Locate the cell with the specified text and output its (X, Y) center coordinate. 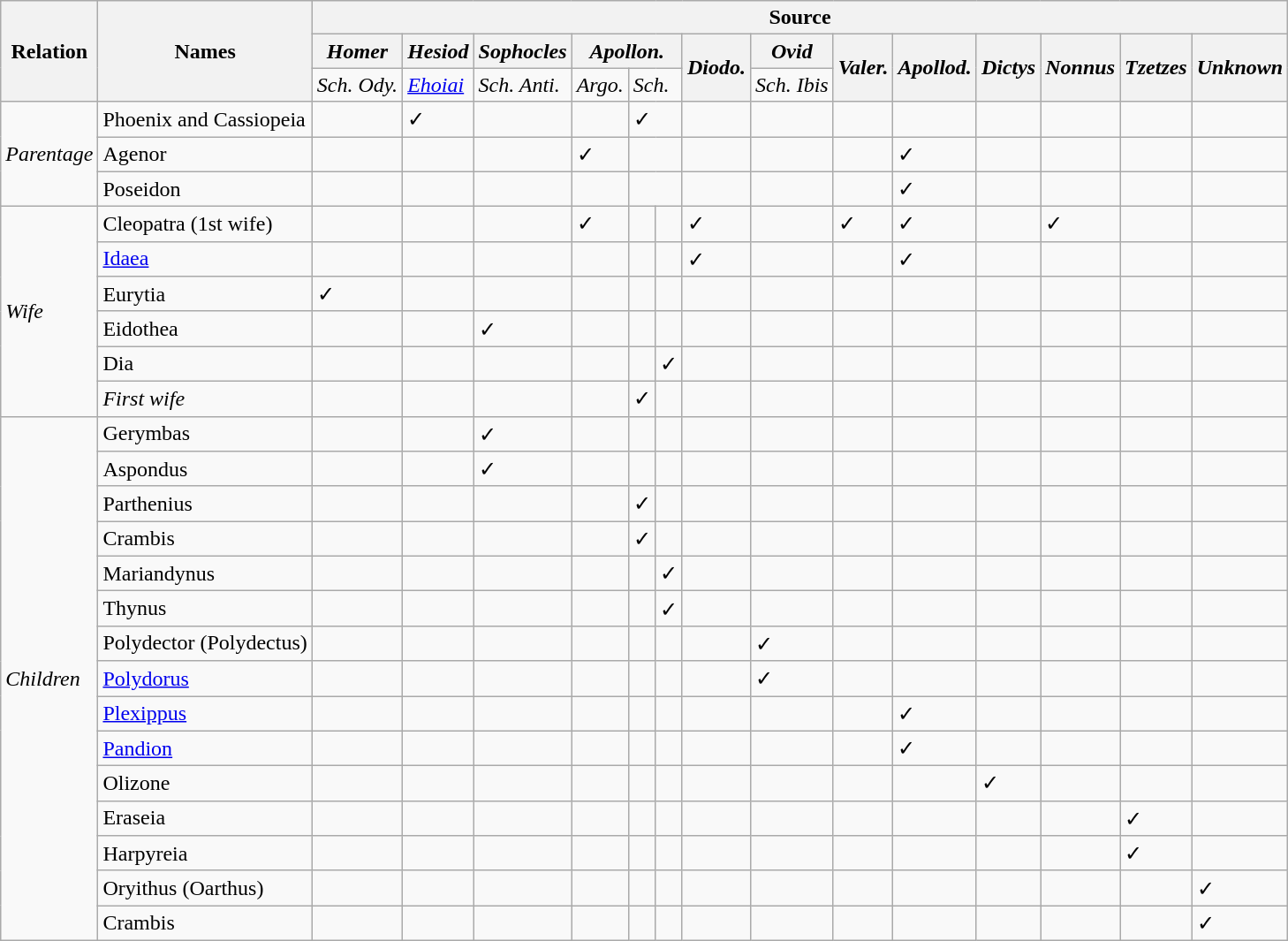
Names (205, 51)
Agenor (205, 154)
Eraseia (205, 818)
Olizone (205, 784)
Sch. Anti. (523, 85)
Valer. (863, 68)
Cleopatra (1st wife) (205, 224)
Parthenius (205, 504)
Polydector (Polydectus) (205, 643)
Eidothea (205, 329)
Polydorus (205, 679)
Idaea (205, 259)
Sch. (655, 85)
Nonnus (1080, 68)
Plexippus (205, 714)
Children (49, 679)
Dictys (1008, 68)
Pandion (205, 748)
Unknown (1239, 68)
Sch. Ody. (357, 85)
Apollon. (627, 51)
Relation (49, 51)
Diodo. (716, 68)
Oryithus (Oarthus) (205, 888)
First wife (205, 398)
Tzetzes (1156, 68)
Gerymbas (205, 434)
Poseidon (205, 189)
Sophocles (523, 51)
Source (799, 18)
Dia (205, 364)
Aspondus (205, 469)
Ovid (792, 51)
Parentage (49, 154)
Hesiod (438, 51)
Harpyreia (205, 854)
Argo. (600, 85)
Thynus (205, 609)
Apollod. (935, 68)
Ehoiai (438, 85)
Homer (357, 51)
Wife (49, 311)
Eurytia (205, 294)
Mariandynus (205, 573)
Phoenix and Cassiopeia (205, 119)
Sch. Ibis (792, 85)
